Search for the cell housing the specified text and yield its (x, y) center coordinate. 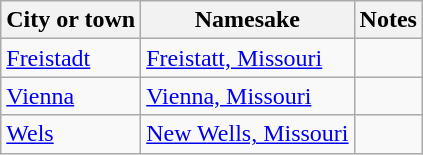
City or town (71, 20)
Freistatt, Missouri (248, 58)
Vienna, Missouri (248, 96)
Freistadt (71, 58)
Vienna (71, 96)
Notes (388, 20)
New Wells, Missouri (248, 134)
Namesake (248, 20)
Wels (71, 134)
